Identify which cell holds the provided text, then report its [x, y] central coordinate. 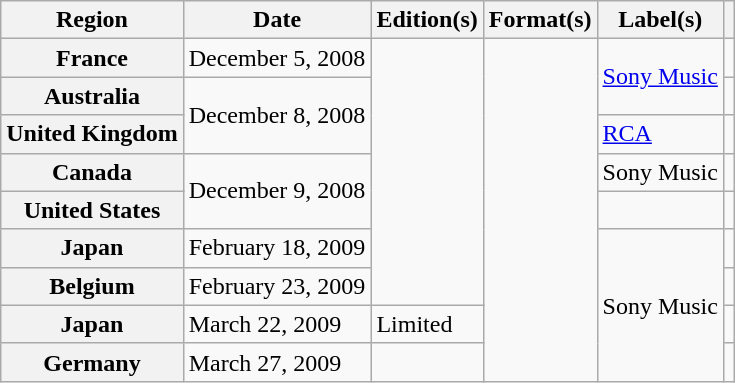
United Kingdom [92, 134]
Region [92, 20]
United States [92, 210]
Format(s) [540, 20]
Label(s) [660, 20]
Limited [427, 324]
March 27, 2009 [277, 362]
February 23, 2009 [277, 286]
December 5, 2008 [277, 58]
Canada [92, 172]
Date [277, 20]
RCA [660, 134]
March 22, 2009 [277, 324]
Belgium [92, 286]
February 18, 2009 [277, 248]
Australia [92, 96]
France [92, 58]
December 9, 2008 [277, 191]
Edition(s) [427, 20]
December 8, 2008 [277, 115]
Germany [92, 362]
